Return the (X, Y) coordinate for the center point of the cell that contains the specified text.  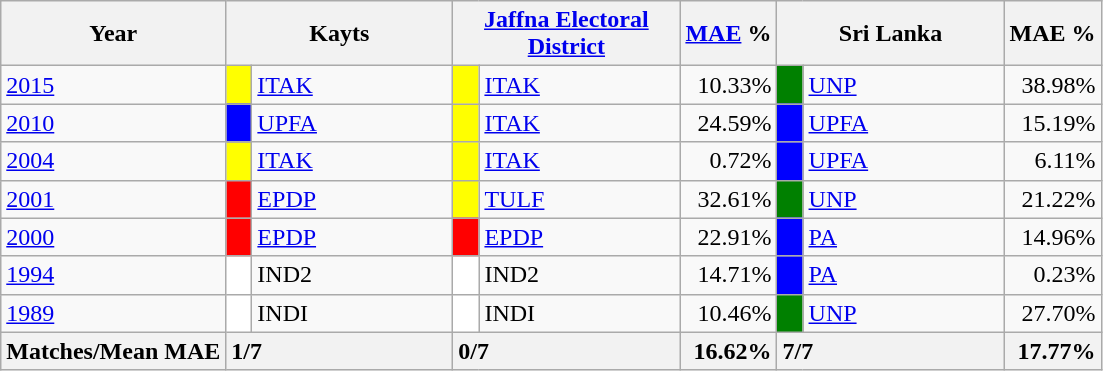
Sri Lanka (890, 34)
Kayts (340, 34)
27.70% (1052, 313)
0/7 (566, 351)
22.91% (728, 237)
32.61% (728, 199)
Matches/Mean MAE (114, 351)
Year (114, 34)
2001 (114, 199)
2010 (114, 123)
1994 (114, 275)
16.62% (728, 351)
24.59% (728, 123)
2000 (114, 237)
TULF (580, 199)
2015 (114, 85)
6.11% (1052, 161)
0.72% (728, 161)
7/7 (890, 351)
38.98% (1052, 85)
10.46% (728, 313)
1989 (114, 313)
10.33% (728, 85)
2004 (114, 161)
17.77% (1052, 351)
21.22% (1052, 199)
14.71% (728, 275)
0.23% (1052, 275)
Jaffna Electoral District (566, 34)
15.19% (1052, 123)
1/7 (340, 351)
14.96% (1052, 237)
